For the text-containing cell, return its midpoint in [X, Y] coordinate format. 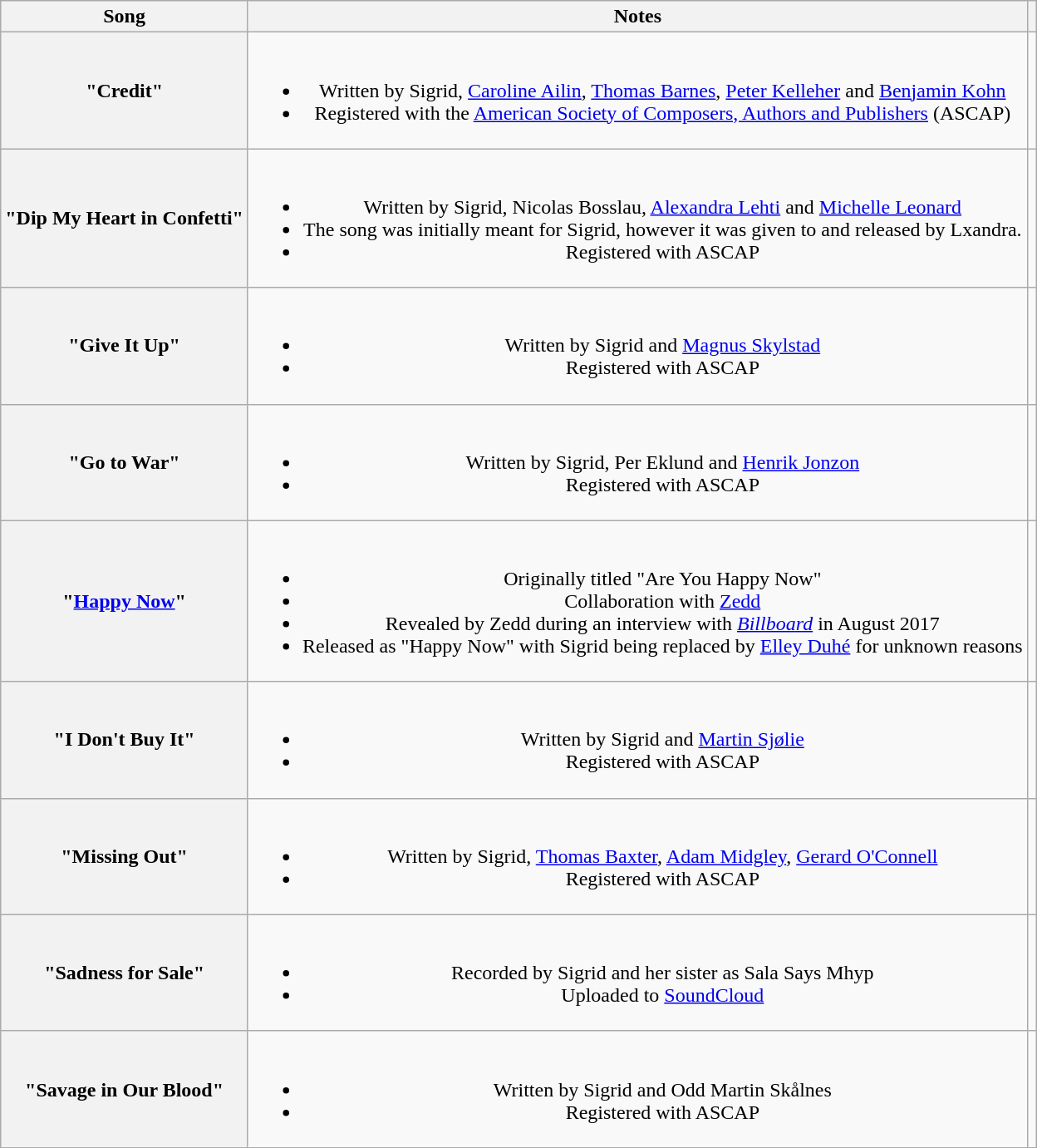
"Give It Up" [125, 346]
Written by Sigrid and Odd Martin SkålnesRegistered with ASCAP [637, 1089]
"Happy Now" [125, 601]
"Credit" [125, 91]
"Missing Out" [125, 856]
Notes [637, 17]
"I Don't Buy It" [125, 740]
"Sadness for Sale" [125, 973]
Recorded by Sigrid and her sister as Sala Says MhypUploaded to SoundCloud [637, 973]
Written by Sigrid, Thomas Baxter, Adam Midgley, Gerard O'ConnellRegistered with ASCAP [637, 856]
"Dip My Heart in Confetti" [125, 218]
Written by Sigrid and Martin SjølieRegistered with ASCAP [637, 740]
"Go to War" [125, 462]
Written by Sigrid, Per Eklund and Henrik JonzonRegistered with ASCAP [637, 462]
Written by Sigrid and Magnus SkylstadRegistered with ASCAP [637, 346]
Song [125, 17]
"Savage in Our Blood" [125, 1089]
